Return the [x, y] coordinate for the center point of the cell that contains the specified text.  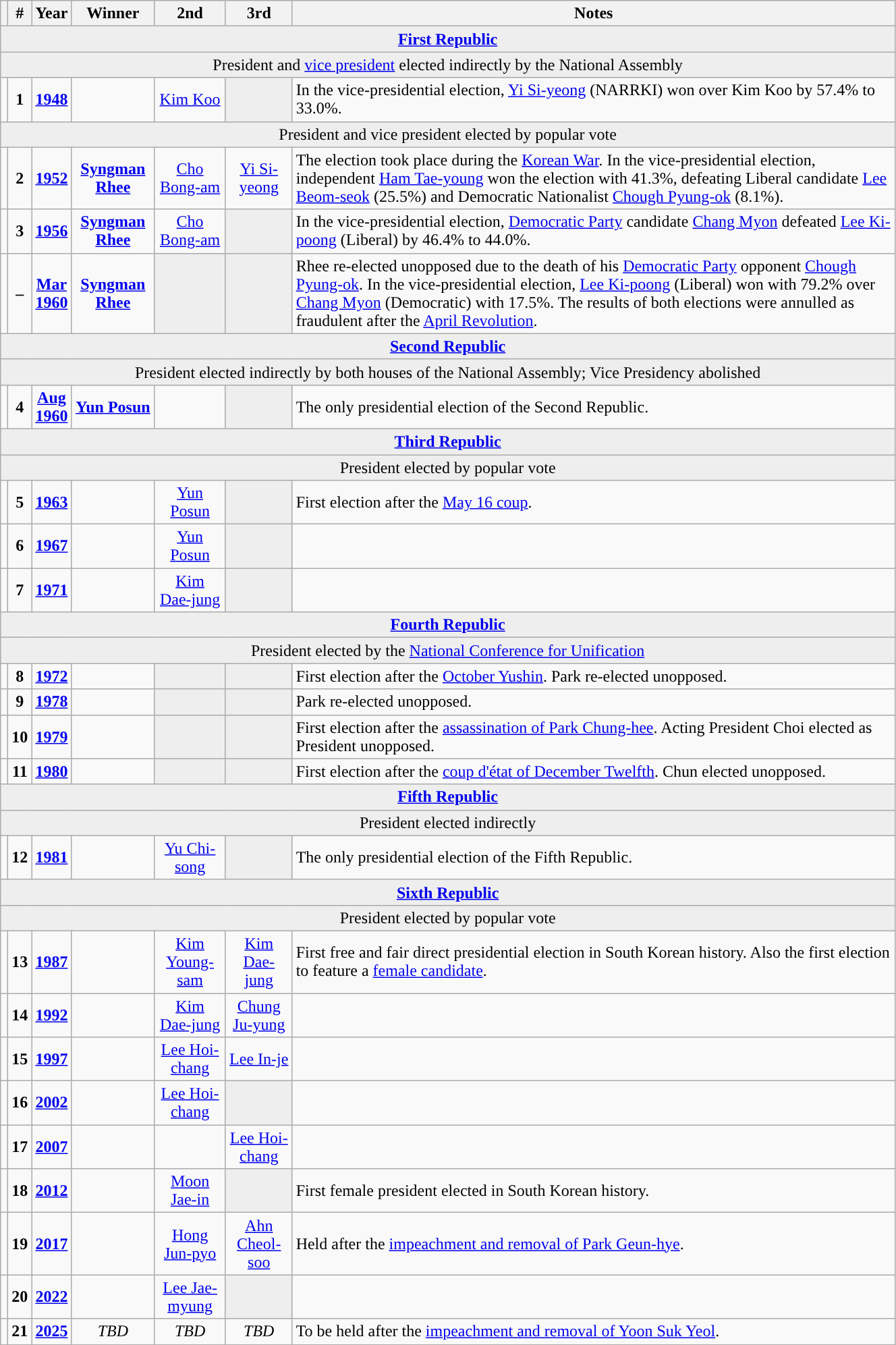
Ahn Cheol-soo [259, 1244]
President elected indirectly [448, 823]
11 [20, 771]
First free and fair direct presidential election in South Korean history. Also the first election to feature a female candidate. [594, 962]
1978 [51, 702]
To be held after the impeachment and removal of Yoon Suk Yeol. [594, 1332]
Second Republic [448, 346]
18 [20, 1190]
First Republic [448, 39]
President elected by the National Conference for Unification [448, 651]
First election after the assassination of Park Chung-hee. Acting President Choi elected as President unopposed. [594, 737]
9 [20, 702]
Year [51, 13]
2 [20, 178]
Third Republic [448, 441]
Fifth Republic [448, 797]
# [20, 13]
First election after the coup d'état of December Twelfth. Chun elected unopposed. [594, 771]
1972 [51, 676]
20 [20, 1297]
Moon Jae-in [190, 1190]
The only presidential election of the Fifth Republic. [594, 857]
Winner [113, 13]
President and vice president elected indirectly by the National Assembly [448, 65]
1987 [51, 962]
19 [20, 1244]
1980 [51, 771]
15 [20, 1060]
Mar1960 [51, 293]
1981 [51, 857]
Park re-elected unopposed. [594, 702]
Fourth Republic [448, 625]
In the vice-presidential election, Democratic Party candidate Chang Myon defeated Lee Ki-poong (Liberal) by 46.4% to 44.0%. [594, 231]
Held after the impeachment and removal of Park Geun-hye. [594, 1244]
1963 [51, 502]
2012 [51, 1190]
1997 [51, 1060]
21 [20, 1332]
10 [20, 737]
Notes [594, 13]
14 [20, 1015]
1992 [51, 1015]
17 [20, 1147]
2nd [190, 13]
8 [20, 676]
2002 [51, 1103]
1956 [51, 231]
2025 [51, 1332]
1 [20, 100]
The only presidential election of the Second Republic. [594, 406]
Hong Jun-pyo [190, 1244]
13 [20, 962]
Sixth Republic [448, 892]
1971 [51, 590]
Kim Young-sam [190, 962]
Lee Jae-myung [190, 1297]
3rd [259, 13]
In the vice-presidential election, Yi Si-yeong (NARRKI) won over Kim Koo by 57.4% to 33.0%. [594, 100]
President elected indirectly by both houses of the National Assembly; Vice Presidency abolished [448, 372]
1979 [51, 737]
4 [20, 406]
2022 [51, 1297]
7 [20, 590]
2017 [51, 1244]
6 [20, 547]
3 [20, 231]
16 [20, 1103]
1967 [51, 547]
Kim Koo [190, 100]
Chung Ju-yung [259, 1015]
President and vice president elected by popular vote [448, 134]
Aug1960 [51, 406]
Lee In-je [259, 1060]
First female president elected in South Korean history. [594, 1190]
First election after the October Yushin. Park re-elected unopposed. [594, 676]
First election after the May 16 coup. [594, 502]
Yi Si-yeong [259, 178]
5 [20, 502]
1952 [51, 178]
Yu Chi-song [190, 857]
12 [20, 857]
– [20, 293]
1948 [51, 100]
2007 [51, 1147]
